For the text-containing cell, return its midpoint in (X, Y) coordinate format. 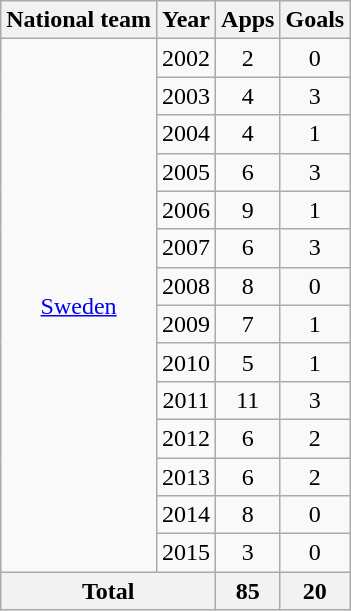
Total (108, 591)
2008 (186, 286)
2003 (186, 96)
2002 (186, 58)
11 (248, 400)
2011 (186, 400)
2012 (186, 438)
2004 (186, 134)
20 (315, 591)
Goals (315, 20)
2015 (186, 553)
5 (248, 362)
2014 (186, 515)
2005 (186, 172)
2010 (186, 362)
National team (79, 20)
2009 (186, 324)
2013 (186, 477)
2006 (186, 210)
Apps (248, 20)
Sweden (79, 306)
2007 (186, 248)
85 (248, 591)
9 (248, 210)
7 (248, 324)
Year (186, 20)
